Output the [x, y] coordinate of the center of the cell containing the given text.  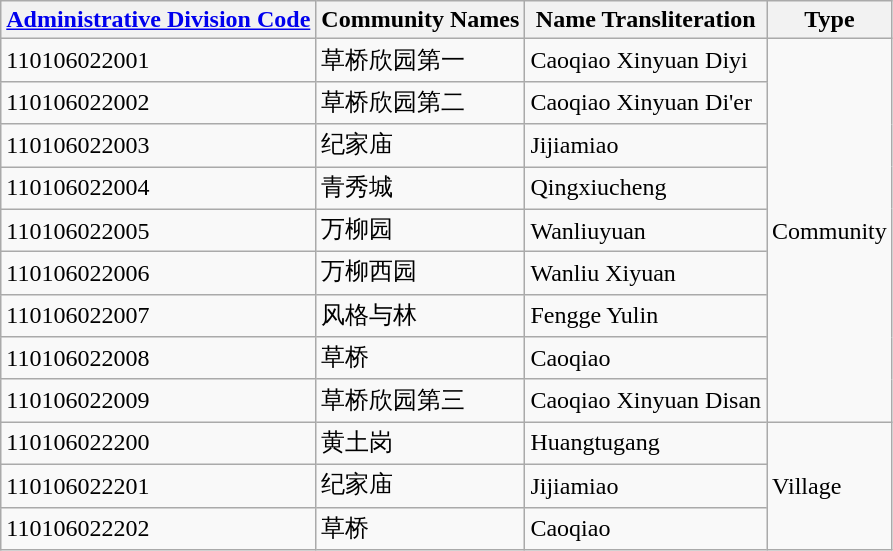
110106022009 [158, 400]
110106022003 [158, 146]
Fengge Yulin [646, 316]
110106022005 [158, 230]
风格与林 [420, 316]
110106022004 [158, 188]
Wanliu Xiyuan [646, 274]
草桥欣园第三 [420, 400]
Type [830, 20]
Caoqiao Xinyuan Disan [646, 400]
万柳西园 [420, 274]
Qingxiucheng [646, 188]
Wanliuyuan [646, 230]
青秀城 [420, 188]
草桥欣园第一 [420, 60]
Caoqiao Xinyuan Di'er [646, 102]
110106022008 [158, 358]
Name Transliteration [646, 20]
黄土岗 [420, 444]
110106022007 [158, 316]
110106022200 [158, 444]
Administrative Division Code [158, 20]
Huangtugang [646, 444]
110106022002 [158, 102]
Community [830, 230]
110106022006 [158, 274]
110106022201 [158, 486]
Community Names [420, 20]
110106022001 [158, 60]
Village [830, 486]
Caoqiao Xinyuan Diyi [646, 60]
110106022202 [158, 528]
草桥欣园第二 [420, 102]
万柳园 [420, 230]
